For the text-containing cell, return its midpoint in [X, Y] coordinate format. 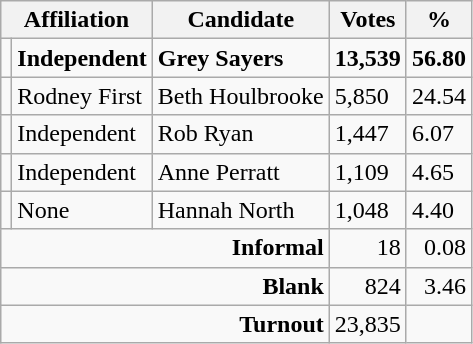
Blank [166, 286]
3.46 [438, 286]
Affiliation [77, 20]
1,447 [368, 134]
% [438, 20]
Rodney First [82, 96]
None [82, 210]
24.54 [438, 96]
Anne Perratt [240, 172]
23,835 [368, 324]
Rob Ryan [240, 134]
1,109 [368, 172]
1,048 [368, 210]
Grey Sayers [240, 58]
4.40 [438, 210]
18 [368, 248]
Votes [368, 20]
56.80 [438, 58]
Candidate [240, 20]
4.65 [438, 172]
5,850 [368, 96]
Hannah North [240, 210]
Informal [166, 248]
6.07 [438, 134]
13,539 [368, 58]
Turnout [166, 324]
Beth Houlbrooke [240, 96]
824 [368, 286]
0.08 [438, 248]
